Locate the cell with the specified text and output its [X, Y] center coordinate. 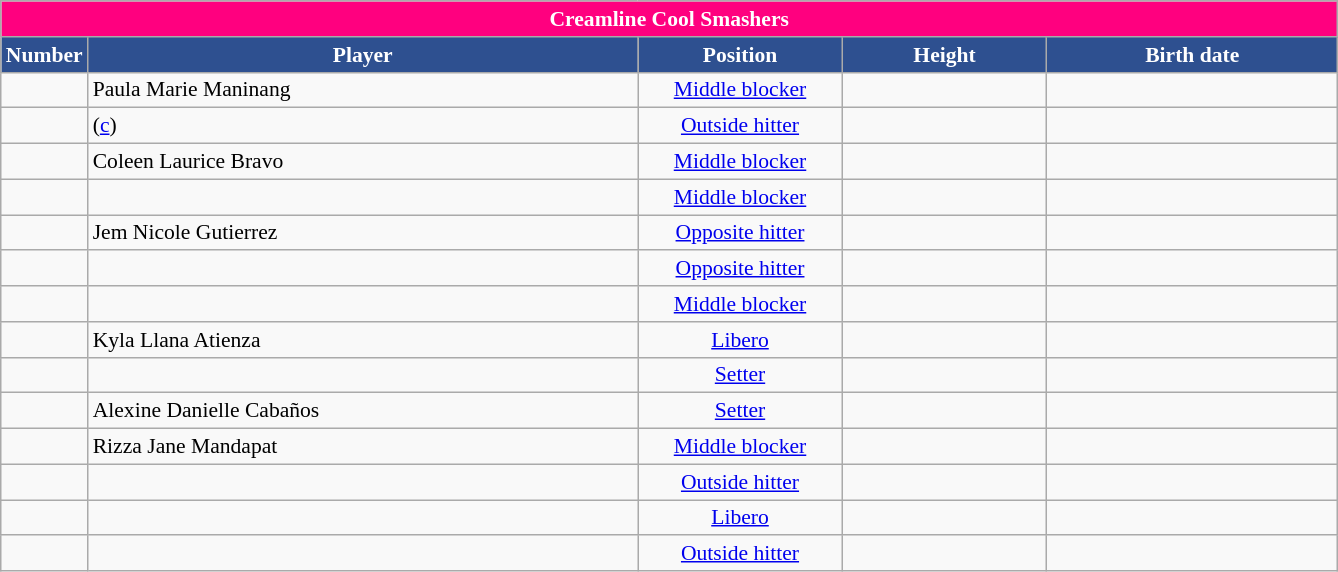
(c) [363, 126]
Alexine Danielle Cabaños [363, 411]
Player [363, 55]
Kyla Llana Atienza [363, 340]
Jem Nicole Gutierrez [363, 233]
Position [740, 55]
Coleen Laurice Bravo [363, 162]
Height [944, 55]
Paula Marie Maninang [363, 90]
Birth date [1192, 55]
Number [44, 55]
Rizza Jane Mandapat [363, 447]
Creamline Cool Smashers [670, 19]
